Provide the (x, y) coordinate of the cell's center where the given text is located.  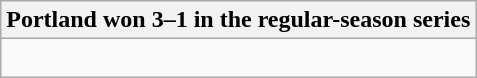
Portland won 3–1 in the regular-season series (238, 20)
